Identify which cell holds the provided text, then report its [x, y] central coordinate. 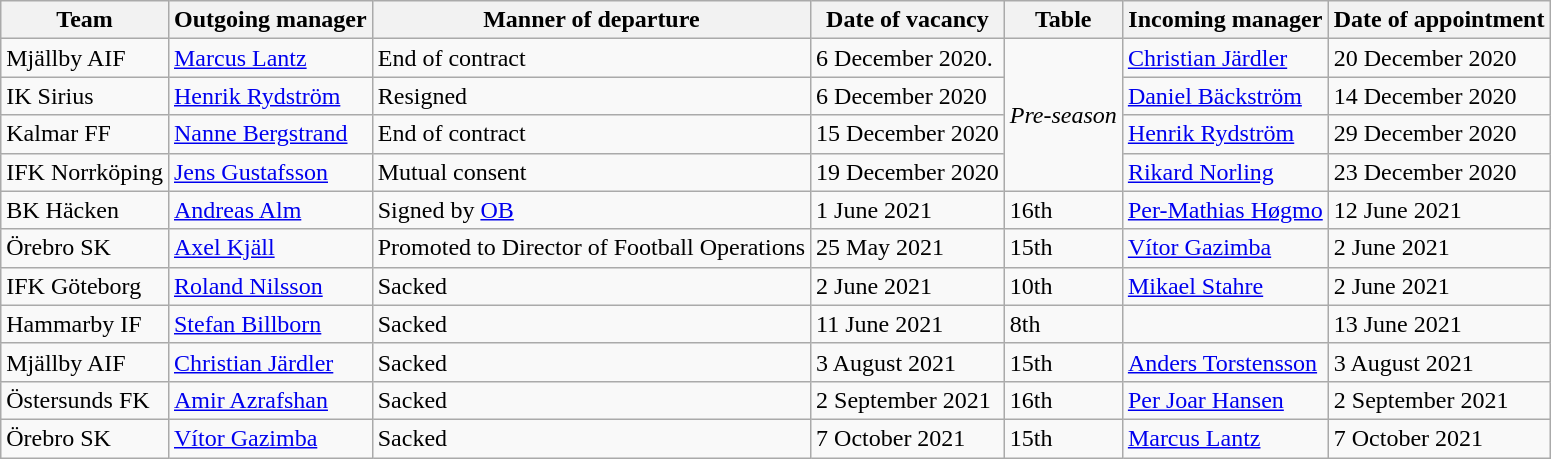
Daniel Bäckström [1225, 96]
10th [1063, 286]
14 December 2020 [1439, 96]
Per Joar Hansen [1225, 400]
Andreas Alm [270, 210]
13 June 2021 [1439, 324]
15 December 2020 [908, 134]
Outgoing manager [270, 20]
29 December 2020 [1439, 134]
Hammarby IF [85, 324]
20 December 2020 [1439, 58]
12 June 2021 [1439, 210]
23 December 2020 [1439, 172]
Roland Nilsson [270, 286]
Promoted to Director of Football Operations [591, 248]
Resigned [591, 96]
Axel Kjäll [270, 248]
Mutual consent [591, 172]
Mikael Stahre [1225, 286]
Anders Torstensson [1225, 362]
11 June 2021 [908, 324]
Date of vacancy [908, 20]
Kalmar FF [85, 134]
IK Sirius [85, 96]
19 December 2020 [908, 172]
25 May 2021 [908, 248]
1 June 2021 [908, 210]
Amir Azrafshan [270, 400]
Nanne Bergstrand [270, 134]
IFK Göteborg [85, 286]
6 December 2020 [908, 96]
IFK Norrköping [85, 172]
8th [1063, 324]
Team [85, 20]
Rikard Norling [1225, 172]
Östersunds FK [85, 400]
Jens Gustafsson [270, 172]
Table [1063, 20]
Per-Mathias Høgmo [1225, 210]
6 December 2020. [908, 58]
Stefan Billborn [270, 324]
Date of appointment [1439, 20]
Incoming manager [1225, 20]
Manner of departure [591, 20]
Pre-season [1063, 115]
BK Häcken [85, 210]
Signed by OB [591, 210]
